Determine the (X, Y) coordinate at the center of the cell enclosing the given text.  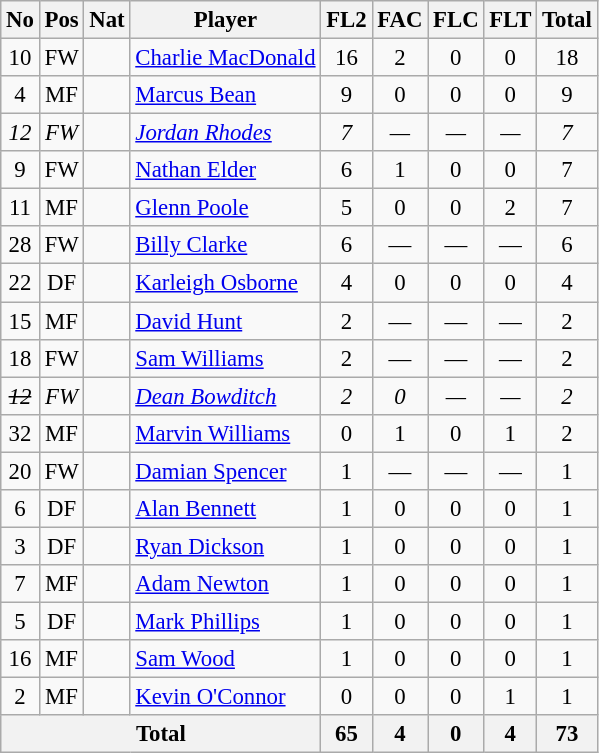
Marcus Bean (226, 95)
Charlie MacDonald (226, 58)
Damian Spencer (226, 471)
Jordan Rhodes (226, 133)
Ryan Dickson (226, 546)
Alan Bennett (226, 509)
65 (346, 734)
Nathan Elder (226, 170)
Dean Bowditch (226, 396)
Kevin O'Connor (226, 697)
32 (20, 433)
FL2 (346, 20)
David Hunt (226, 321)
Adam Newton (226, 584)
Player (226, 20)
Sam Williams (226, 358)
FAC (400, 20)
Pos (62, 20)
Sam Wood (226, 659)
22 (20, 283)
3 (20, 546)
11 (20, 208)
Mark Phillips (226, 621)
20 (20, 471)
Nat (107, 20)
10 (20, 58)
Billy Clarke (226, 245)
FLC (456, 20)
73 (567, 734)
Glenn Poole (226, 208)
Karleigh Osborne (226, 283)
No (20, 20)
15 (20, 321)
FLT (510, 20)
Marvin Williams (226, 433)
28 (20, 245)
